Provide the (x, y) coordinate of the cell's center where the given text is located.  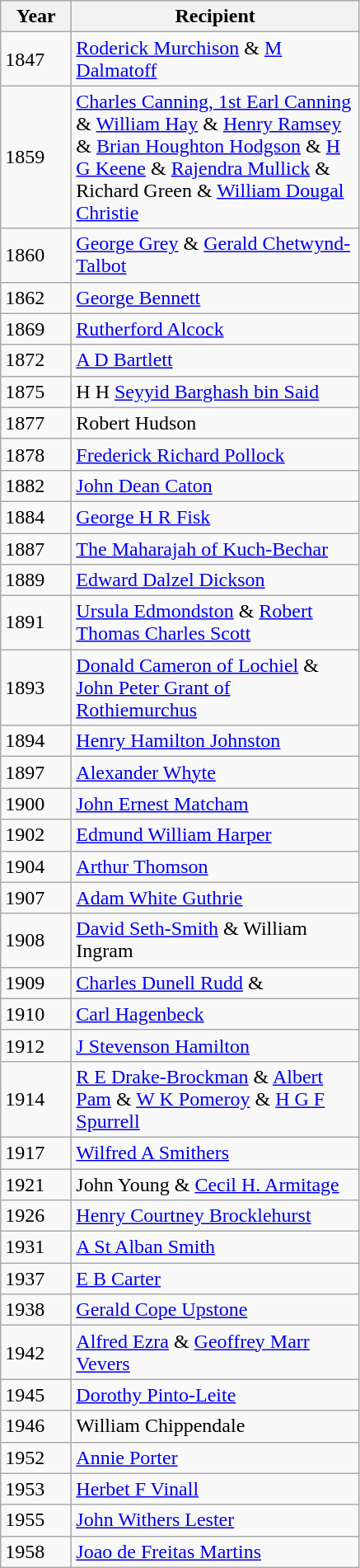
1893 (36, 688)
Joao de Freitas Martins (216, 1552)
1917 (36, 1153)
Dorothy Pinto-Leite (216, 1395)
Wilfred A Smithers (216, 1153)
Robert Hudson (216, 423)
1958 (36, 1552)
1942 (36, 1352)
John Dean Caton (216, 486)
George H R Fisk (216, 517)
Year (36, 16)
Edmund William Harper (216, 835)
Rutherford Alcock (216, 329)
J Stevenson Hamilton (216, 1045)
1872 (36, 360)
1938 (36, 1310)
1884 (36, 517)
The Maharajah of Kuch-Bechar (216, 548)
1946 (36, 1426)
1877 (36, 423)
E B Carter (216, 1279)
1953 (36, 1489)
1860 (36, 256)
R E Drake-Brockman & Albert Pam & W K Pomeroy & H G F Spurrell (216, 1099)
Alfred Ezra & Geoffrey Marr Vevers (216, 1352)
1859 (36, 157)
1897 (36, 772)
1891 (36, 623)
Frederick Richard Pollock (216, 454)
1921 (36, 1185)
Herbet F Vinall (216, 1489)
Donald Cameron of Lochiel & John Peter Grant of Rothiemurchus (216, 688)
Henry Courtney Brocklehurst (216, 1216)
Recipient (216, 16)
1907 (36, 898)
A St Alban Smith (216, 1247)
1914 (36, 1099)
Henry Hamilton Johnston (216, 741)
1887 (36, 548)
1912 (36, 1045)
1862 (36, 298)
1847 (36, 59)
Adam White Guthrie (216, 898)
Edward Dalzel Dickson (216, 580)
1909 (36, 983)
1952 (36, 1458)
1931 (36, 1247)
1955 (36, 1520)
Alexander Whyte (216, 772)
1902 (36, 835)
1882 (36, 486)
George Grey & Gerald Chetwynd-Talbot (216, 256)
Annie Porter (216, 1458)
David Seth-Smith & William Ingram (216, 940)
Ursula Edmondston & Robert Thomas Charles Scott (216, 623)
John Withers Lester (216, 1520)
1900 (36, 804)
A D Bartlett (216, 360)
Arthur Thomson (216, 866)
1945 (36, 1395)
Carl Hagenbeck (216, 1014)
1908 (36, 940)
1937 (36, 1279)
1904 (36, 866)
1889 (36, 580)
1878 (36, 454)
1894 (36, 741)
John Ernest Matcham (216, 804)
1926 (36, 1216)
H H Seyyid Barghash bin Said (216, 392)
George Bennett (216, 298)
Roderick Murchison & M Dalmatoff (216, 59)
Gerald Cope Upstone (216, 1310)
1869 (36, 329)
1875 (36, 392)
1910 (36, 1014)
Charles Dunell Rudd & (216, 983)
John Young & Cecil H. Armitage (216, 1185)
William Chippendale (216, 1426)
